From the cell containing the given text, extract its center point as [x, y] coordinate. 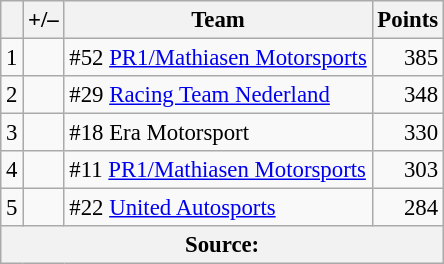
#22 United Autosports [218, 208]
#18 Era Motorsport [218, 133]
330 [408, 133]
348 [408, 95]
Source: [222, 245]
#29 Racing Team Nederland [218, 95]
2 [12, 95]
3 [12, 133]
1 [12, 58]
+/– [44, 20]
#52 PR1/Mathiasen Motorsports [218, 58]
Points [408, 20]
5 [12, 208]
Team [218, 20]
4 [12, 170]
#11 PR1/Mathiasen Motorsports [218, 170]
284 [408, 208]
303 [408, 170]
385 [408, 58]
